Provide the [X, Y] coordinate of the cell's center where the given text is located.  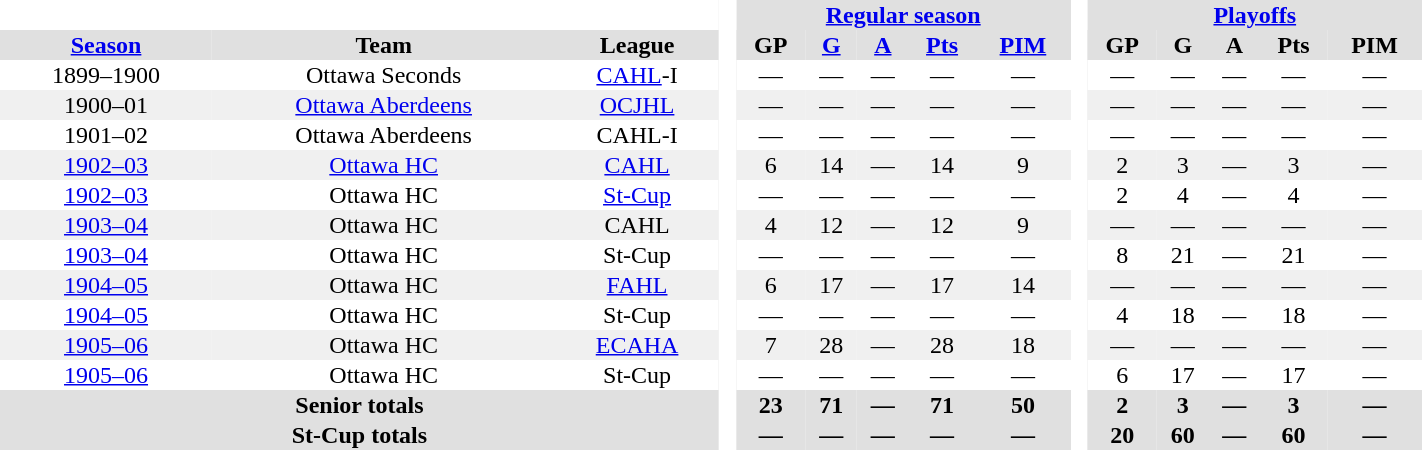
ECAHA [637, 345]
Team [384, 45]
20 [1122, 435]
1901–02 [106, 135]
1900–01 [106, 105]
1899–1900 [106, 75]
50 [1022, 405]
23 [770, 405]
Regular season [903, 15]
Season [106, 45]
Ottawa Seconds [384, 75]
St-Cup totals [360, 435]
Senior totals [360, 405]
OCJHL [637, 105]
Playoffs [1255, 15]
FAHL [637, 285]
8 [1122, 255]
League [637, 45]
7 [770, 345]
